Capture the cell that displays the provided text and extract its (x, y) central coordinate. 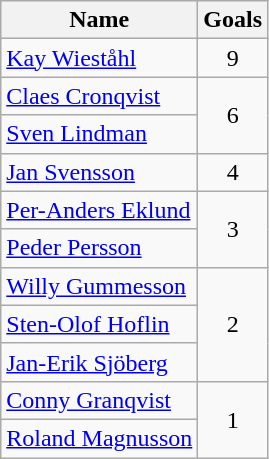
6 (233, 115)
Kay Wieståhl (100, 58)
Roland Magnusson (100, 438)
Name (100, 20)
Per-Anders Eklund (100, 210)
Goals (233, 20)
4 (233, 172)
Willy Gummesson (100, 286)
Sven Lindman (100, 134)
Sten-Olof Hoflin (100, 324)
Conny Granqvist (100, 400)
1 (233, 419)
Jan-Erik Sjöberg (100, 362)
2 (233, 324)
3 (233, 229)
Claes Cronqvist (100, 96)
Peder Persson (100, 248)
9 (233, 58)
Jan Svensson (100, 172)
